Detect which cell encompasses the target text, then output its [x, y] center coordinate. 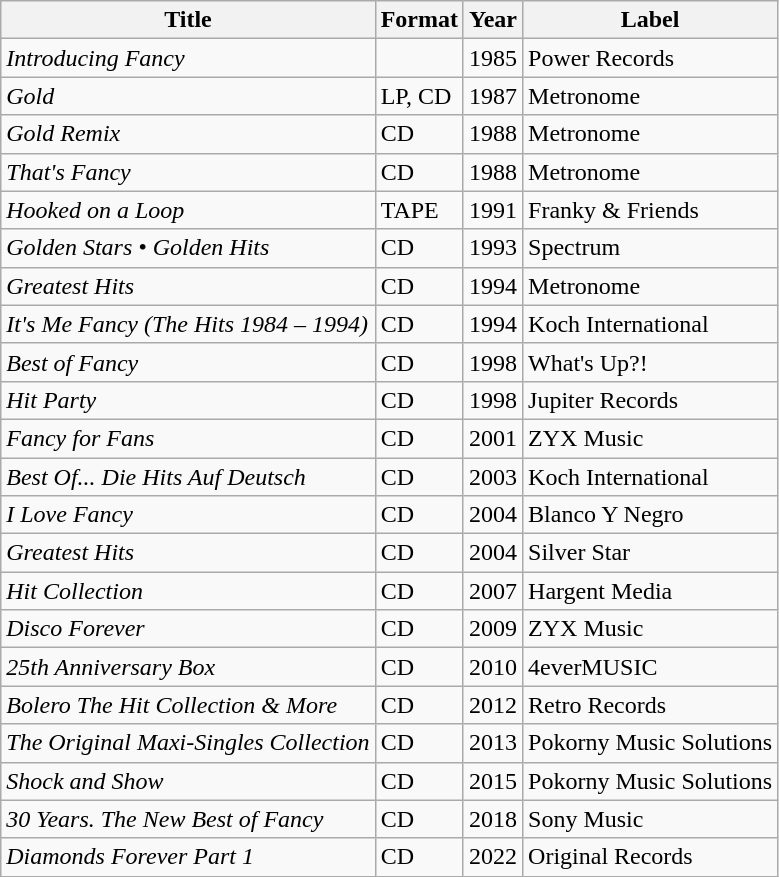
Franky & Friends [650, 210]
30 Years. The New Best of Fancy [188, 819]
Best Of... Die Hits Auf Deutsch [188, 477]
Best of Fancy [188, 362]
2022 [492, 857]
Silver Star [650, 553]
Fancy for Fans [188, 438]
Original Records [650, 857]
Disco Forever [188, 629]
2009 [492, 629]
1987 [492, 96]
Year [492, 20]
2013 [492, 743]
Spectrum [650, 248]
25th Anniversary Box [188, 667]
Power Records [650, 58]
Retro Records [650, 705]
Format [419, 20]
What's Up?! [650, 362]
1991 [492, 210]
Label [650, 20]
Hit Party [188, 400]
2007 [492, 591]
Gold [188, 96]
Bolero The Hit Collection & More [188, 705]
4everMUSIC [650, 667]
Title [188, 20]
LP, CD [419, 96]
Hargent Media [650, 591]
Blanco Y Negro [650, 515]
That's Fancy [188, 172]
Gold Remix [188, 134]
Hit Collection [188, 591]
1993 [492, 248]
TAPE [419, 210]
Shock and Show [188, 781]
The Original Maxi-Singles Collection [188, 743]
2003 [492, 477]
Jupiter Records [650, 400]
2010 [492, 667]
2018 [492, 819]
It's Me Fancy (The Hits 1984 – 1994) [188, 324]
Diamonds Forever Part 1 [188, 857]
I Love Fancy [188, 515]
Sony Music [650, 819]
2015 [492, 781]
Introducing Fancy [188, 58]
1985 [492, 58]
Hooked on a Loop [188, 210]
2001 [492, 438]
2012 [492, 705]
Golden Stars • Golden Hits [188, 248]
